Detect which cell encompasses the target text, then output its [X, Y] center coordinate. 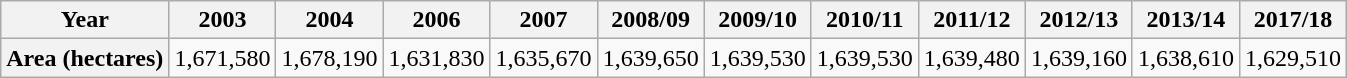
1,671,580 [222, 58]
2010/11 [864, 20]
2009/10 [758, 20]
1,678,190 [330, 58]
1,639,650 [650, 58]
2004 [330, 20]
2012/13 [1078, 20]
1,638,610 [1186, 58]
2007 [544, 20]
1,635,670 [544, 58]
1,639,160 [1078, 58]
Year [85, 20]
1,629,510 [1292, 58]
2003 [222, 20]
1,631,830 [436, 58]
Area (hectares) [85, 58]
2017/18 [1292, 20]
2011/12 [972, 20]
2013/14 [1186, 20]
2006 [436, 20]
2008/09 [650, 20]
1,639,480 [972, 58]
